Capture the cell that displays the provided text and extract its [x, y] central coordinate. 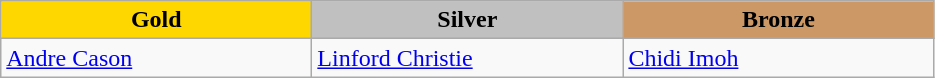
Bronze [778, 20]
Silver [468, 20]
Linford Christie [468, 58]
Andre Cason [156, 58]
Chidi Imoh [778, 58]
Gold [156, 20]
